Pinpoint the cell where the given text exists, returning its [X, Y] midpoint coordinate. 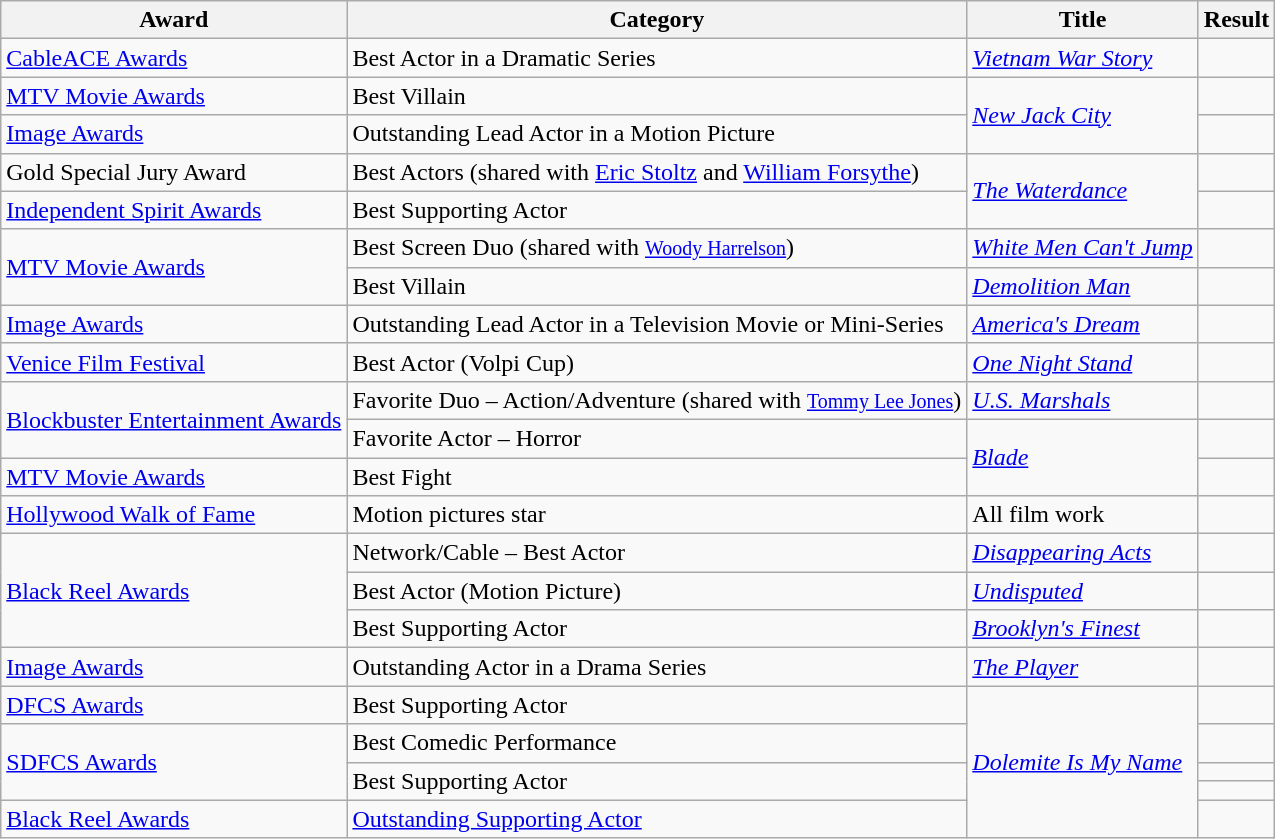
Best Comedic Performance [657, 743]
Undisputed [1082, 591]
Outstanding Actor in a Drama Series [657, 667]
Network/Cable – Best Actor [657, 553]
Best Screen Duo (shared with Woody Harrelson) [657, 248]
Motion pictures star [657, 515]
Outstanding Supporting Actor [657, 819]
Best Fight [657, 477]
Favorite Actor – Horror [657, 438]
Hollywood Walk of Fame [174, 515]
America's Dream [1082, 324]
Result [1236, 20]
Venice Film Festival [174, 362]
U.S. Marshals [1082, 400]
Demolition Man [1082, 286]
SDFCS Awards [174, 762]
Best Actors (shared with Eric Stoltz and William Forsythe) [657, 172]
White Men Can't Jump [1082, 248]
Best Actor in a Dramatic Series [657, 58]
The Player [1082, 667]
Best Actor (Motion Picture) [657, 591]
Blockbuster Entertainment Awards [174, 419]
Outstanding Lead Actor in a Television Movie or Mini-Series [657, 324]
New Jack City [1082, 115]
The Waterdance [1082, 191]
CableACE Awards [174, 58]
Disappearing Acts [1082, 553]
Title [1082, 20]
Dolemite Is My Name [1082, 762]
All film work [1082, 515]
DFCS Awards [174, 705]
Blade [1082, 457]
Category [657, 20]
Vietnam War Story [1082, 58]
Outstanding Lead Actor in a Motion Picture [657, 134]
One Night Stand [1082, 362]
Independent Spirit Awards [174, 210]
Award [174, 20]
Best Actor (Volpi Cup) [657, 362]
Favorite Duo – Action/Adventure (shared with Tommy Lee Jones) [657, 400]
Brooklyn's Finest [1082, 629]
Gold Special Jury Award [174, 172]
